Provide the [x, y] coordinate of the cell's center where the given text is located.  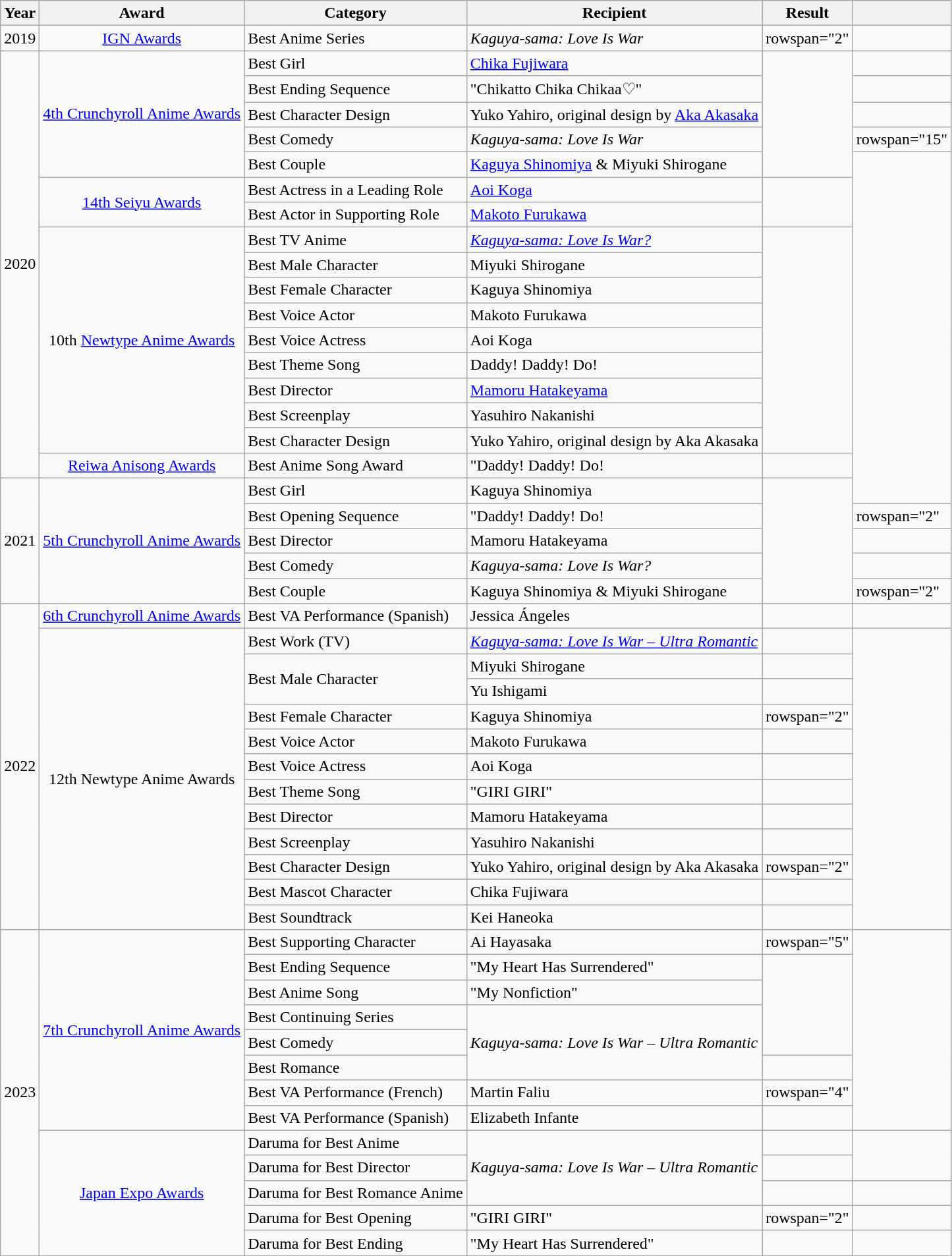
"My Nonfiction" [614, 992]
Best Anime Song Award [356, 465]
Best Work (TV) [356, 641]
5th Crunchyroll Anime Awards [142, 540]
rowspan="5" [808, 942]
Best Anime Series [356, 38]
Best Actor in Supporting Role [356, 215]
Recipient [614, 13]
Japan Expo Awards [142, 1193]
2022 [20, 767]
Best VA Performance (French) [356, 1093]
Best Soundtrack [356, 917]
Best Romance [356, 1068]
Yu Ishigami [614, 691]
Best TV Anime [356, 240]
Daruma for Best Ending [356, 1243]
14th Seiyu Awards [142, 202]
Category [356, 13]
Ai Hayasaka [614, 942]
"Chikatto Chika Chikaa♡" [614, 89]
Daruma for Best Opening [356, 1218]
Best Actress in a Leading Role [356, 190]
rowspan="15" [902, 140]
7th Crunchyroll Anime Awards [142, 1030]
Daddy! Daddy! Do! [614, 365]
Best Anime Song [356, 992]
Award [142, 13]
Result [808, 13]
2020 [20, 265]
Daruma for Best Director [356, 1168]
Elizabeth Infante [614, 1118]
Best Opening Sequence [356, 516]
Kei Haneoka [614, 917]
6th Crunchyroll Anime Awards [142, 616]
rowspan="4" [808, 1093]
Daruma for Best Anime [356, 1143]
2019 [20, 38]
Year [20, 13]
Best Mascot Character [356, 892]
Reiwa Anisong Awards [142, 465]
Best Continuing Series [356, 1017]
Jessica Ángeles [614, 616]
IGN Awards [142, 38]
2023 [20, 1093]
10th Newtype Anime Awards [142, 340]
4th Crunchyroll Anime Awards [142, 114]
12th Newtype Anime Awards [142, 779]
Daruma for Best Romance Anime [356, 1193]
Martin Faliu [614, 1093]
Best Supporting Character [356, 942]
2021 [20, 540]
